Detect which cell encompasses the target text, then output its [x, y] center coordinate. 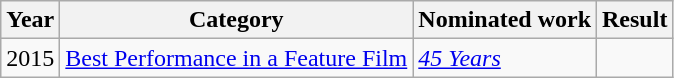
Result [635, 20]
2015 [30, 58]
45 Years [505, 58]
Category [236, 20]
Year [30, 20]
Nominated work [505, 20]
Best Performance in a Feature Film [236, 58]
